Extract the [x, y] coordinate from the center of the cell holding the provided text.  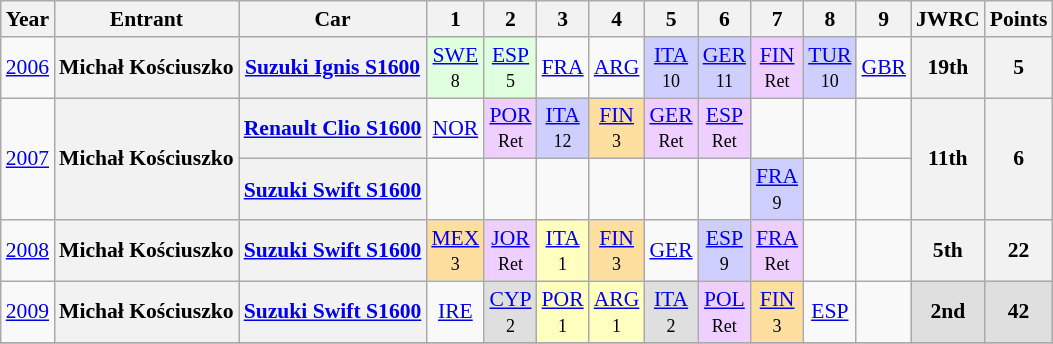
FRA [563, 68]
3 [563, 19]
GER11 [724, 68]
22 [1019, 250]
4 [617, 19]
ESP [830, 312]
ESPRet [724, 128]
7 [777, 19]
ITA10 [670, 68]
FRARet [777, 250]
NOR [455, 128]
2009 [28, 312]
SWE8 [455, 68]
9 [884, 19]
5th [948, 250]
JORRet [510, 250]
8 [830, 19]
ESP9 [724, 250]
2008 [28, 250]
Suzuki Ignis S1600 [333, 68]
2 [510, 19]
Points [1019, 19]
ARG [617, 68]
2nd [948, 312]
FRA9 [777, 190]
IRE [455, 312]
GBR [884, 68]
Year [28, 19]
Renault Clio S1600 [333, 128]
ITA1 [563, 250]
MEX3 [455, 250]
ESP5 [510, 68]
TUR10 [830, 68]
2007 [28, 159]
POR1 [563, 312]
2006 [28, 68]
PORRet [510, 128]
GERRet [670, 128]
ITA12 [563, 128]
JWRC [948, 19]
42 [1019, 312]
CYP2 [510, 312]
ARG1 [617, 312]
ITA2 [670, 312]
GER [670, 250]
FINRet [777, 68]
19th [948, 68]
POLRet [724, 312]
1 [455, 19]
Entrant [146, 19]
Car [333, 19]
11th [948, 159]
